Determine the (X, Y) coordinate at the center of the cell enclosing the given text.  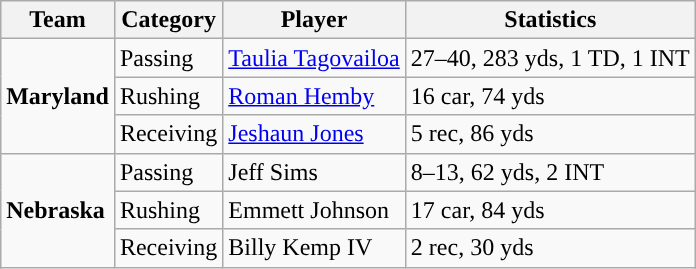
Maryland (58, 96)
Team (58, 20)
Taulia Tagovailoa (314, 58)
5 rec, 86 yds (550, 134)
27–40, 283 yds, 1 TD, 1 INT (550, 58)
Billy Kemp IV (314, 248)
16 car, 74 yds (550, 96)
Category (168, 20)
Player (314, 20)
2 rec, 30 yds (550, 248)
Jeshaun Jones (314, 134)
Jeff Sims (314, 172)
Nebraska (58, 210)
8–13, 62 yds, 2 INT (550, 172)
Statistics (550, 20)
Roman Hemby (314, 96)
17 car, 84 yds (550, 210)
Emmett Johnson (314, 210)
